Determine the (X, Y) coordinate at the center of the cell enclosing the given text.  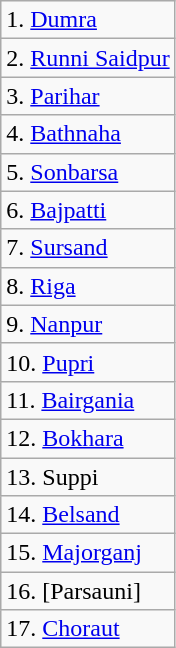
6. Bajpatti (88, 210)
1. Dumra (88, 20)
2. Runni Saidpur (88, 58)
14. Belsand (88, 515)
13. Suppi (88, 477)
16. [Parsauni] (88, 591)
3. Parihar (88, 96)
7. Sursand (88, 248)
11. Bairgania (88, 400)
5. Sonbarsa (88, 172)
15. Majorganj (88, 553)
8. Riga (88, 286)
9. Nanpur (88, 324)
10. Pupri (88, 362)
17. Choraut (88, 629)
12. Bokhara (88, 438)
4. Bathnaha (88, 134)
